Detect which cell encompasses the target text, then output its (X, Y) center coordinate. 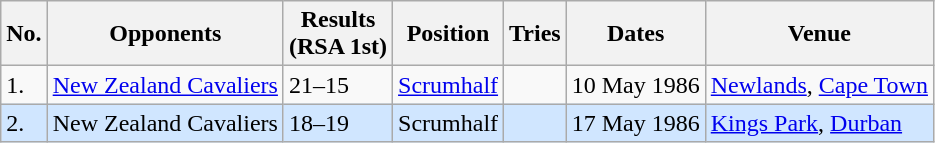
17 May 1986 (636, 123)
Venue (819, 34)
21–15 (338, 85)
Kings Park, Durban (819, 123)
No. (24, 34)
1. (24, 85)
18–19 (338, 123)
Tries (536, 34)
2. (24, 123)
Newlands, Cape Town (819, 85)
10 May 1986 (636, 85)
Results (RSA 1st) (338, 34)
Dates (636, 34)
Position (448, 34)
Opponents (165, 34)
